Return [X, Y] of the center of cell containing provided text 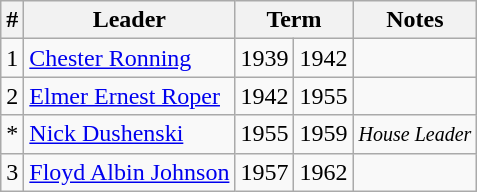
3 [12, 172]
Notes [415, 20]
Term [294, 20]
House Leader [415, 134]
Leader [130, 20]
1939 [264, 58]
Nick Dushenski [130, 134]
1959 [324, 134]
2 [12, 96]
Chester Ronning [130, 58]
1957 [264, 172]
Elmer Ernest Roper [130, 96]
Floyd Albin Johnson [130, 172]
1 [12, 58]
* [12, 134]
1962 [324, 172]
# [12, 20]
